Return [X, Y] of the center of cell containing provided text 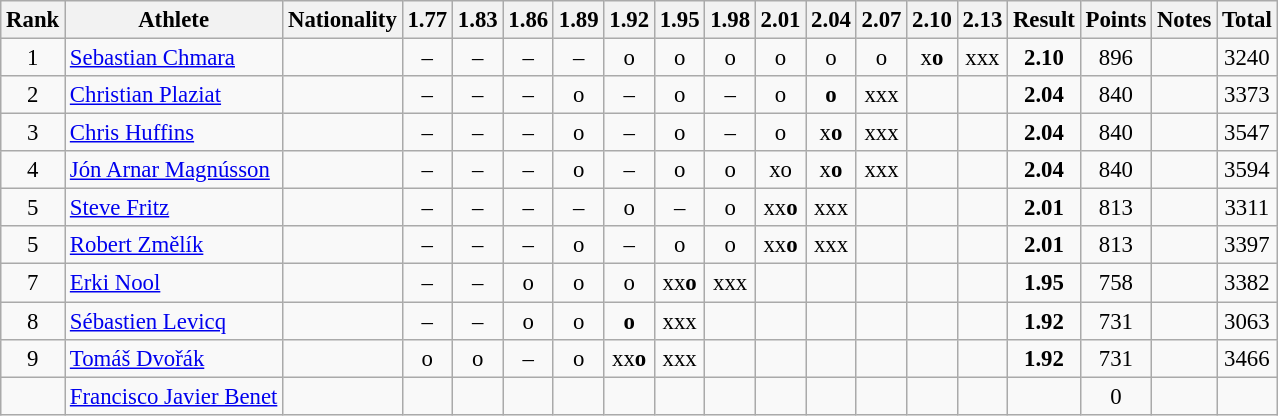
Result [1044, 20]
2 [33, 95]
Chris Huffins [174, 133]
2.13 [982, 20]
Points [1116, 20]
Rank [33, 20]
Erki Nool [174, 283]
3594 [1247, 170]
Total [1247, 20]
7 [33, 283]
3382 [1247, 283]
1.89 [578, 20]
8 [33, 321]
0 [1116, 396]
Athlete [174, 20]
Christian Plaziat [174, 95]
Robert Změlík [174, 245]
Tomáš Dvořák [174, 358]
758 [1116, 283]
3373 [1247, 95]
Notes [1184, 20]
9 [33, 358]
4 [33, 170]
3240 [1247, 58]
3547 [1247, 133]
Nationality [342, 20]
3063 [1247, 321]
Sebastian Chmara [174, 58]
Sébastien Levicq [174, 321]
1 [33, 58]
Jón Arnar Magnússon [174, 170]
2.07 [881, 20]
3466 [1247, 358]
1.83 [478, 20]
1.77 [427, 20]
896 [1116, 58]
Francisco Javier Benet [174, 396]
3 [33, 133]
3397 [1247, 245]
1.98 [730, 20]
1.86 [528, 20]
Steve Fritz [174, 208]
3311 [1247, 208]
